Locate the cell with the specified text and output its [x, y] center coordinate. 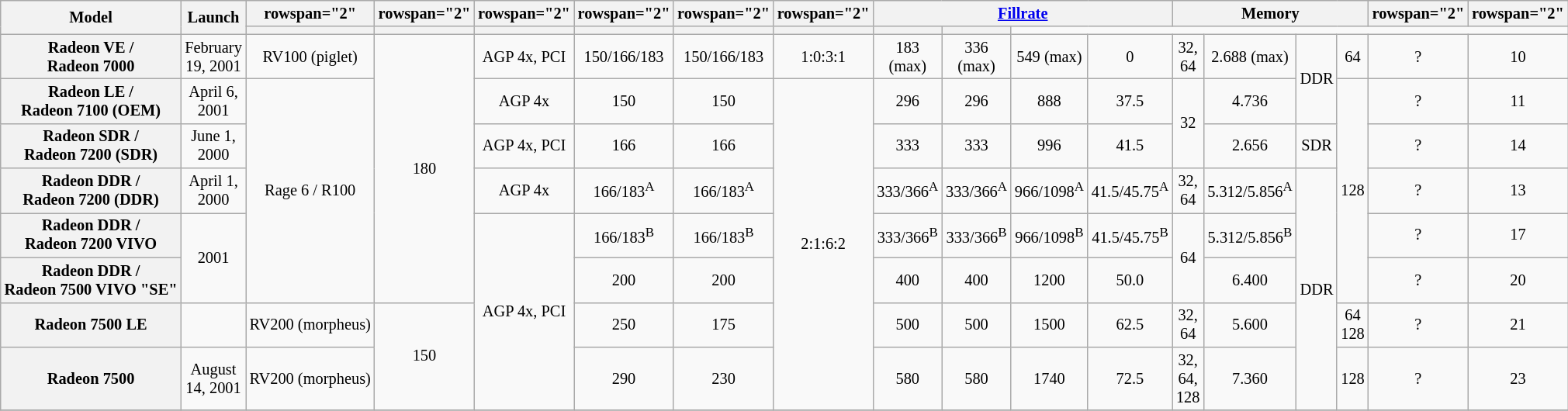
50.0 [1130, 280]
Model [92, 17]
April 1, 2000 [213, 191]
62.5 [1130, 325]
549 (max) [1049, 57]
966/1098A [1049, 191]
32 [1188, 123]
5.312/5.856B [1249, 235]
1740 [1049, 378]
41.5 [1130, 146]
Radeon SDR / Radeon 7200 (SDR) [92, 146]
Radeon 7500 LE [92, 325]
23 [1518, 378]
Radeon 7500 [92, 378]
250 [624, 325]
32, 64, 128 [1188, 378]
0 [1130, 57]
1500 [1049, 325]
SDR [1317, 146]
April 6, 2001 [213, 101]
2001 [213, 257]
10 [1518, 57]
21 [1518, 325]
64128 [1352, 325]
Fillrate [1023, 13]
180 [425, 168]
20 [1518, 280]
17 [1518, 235]
Memory [1271, 13]
37.5 [1130, 101]
Radeon VE / Radeon 7000 [92, 57]
336 (max) [976, 57]
2.656 [1249, 146]
230 [723, 378]
Radeon DDR / Radeon 7500 VIVO "SE" [92, 280]
41.5/45.75B [1130, 235]
14 [1518, 146]
7.360 [1249, 378]
6.400 [1249, 280]
Radeon DDR / Radeon 7200 VIVO [92, 235]
4.736 [1249, 101]
996 [1049, 146]
2.688 (max) [1249, 57]
13 [1518, 191]
2:1:6:2 [824, 244]
11 [1518, 101]
290 [624, 378]
Launch [213, 17]
888 [1049, 101]
August 14, 2001 [213, 378]
February 19, 2001 [213, 57]
1200 [1049, 280]
RV100 (piglet) [310, 57]
183 (max) [908, 57]
Radeon LE / Radeon 7100 (OEM) [92, 101]
1:0:3:1 [824, 57]
5.312/5.856A [1249, 191]
Rage 6 / R100 [310, 190]
5.600 [1249, 325]
Radeon DDR / Radeon 7200 (DDR) [92, 191]
175 [723, 325]
June 1, 2000 [213, 146]
966/1098B [1049, 235]
72.5 [1130, 378]
41.5/45.75A [1130, 191]
